Return the [X, Y] coordinate for the center point of the cell that contains the specified text.  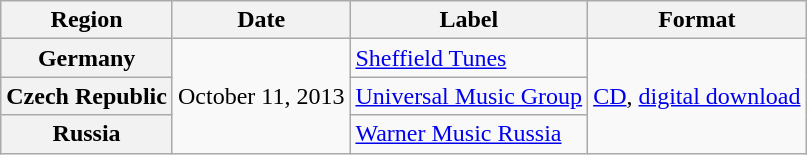
Region [87, 20]
Universal Music Group [469, 96]
Germany [87, 58]
Sheffield Tunes [469, 58]
Czech Republic [87, 96]
Russia [87, 134]
Label [469, 20]
October 11, 2013 [260, 96]
Format [697, 20]
Date [260, 20]
CD, digital download [697, 96]
Warner Music Russia [469, 134]
